Return [x, y] of the center of cell containing provided text 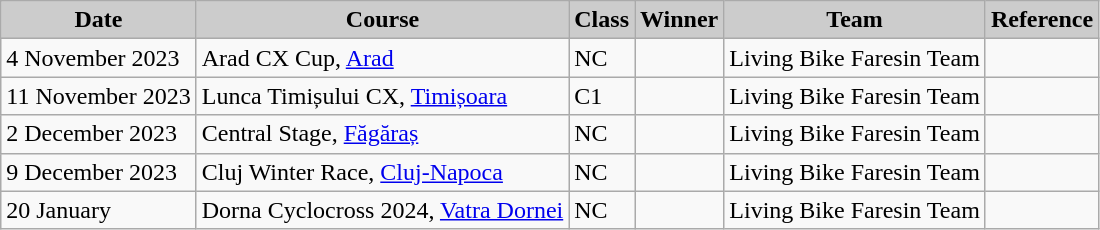
Reference [1042, 20]
Team [855, 20]
4 November 2023 [98, 58]
Winner [678, 20]
2 December 2023 [98, 134]
Arad CX Cup, Arad [382, 58]
9 December 2023 [98, 172]
C1 [602, 96]
11 November 2023 [98, 96]
20 January [98, 210]
Class [602, 20]
Cluj Winter Race, Cluj-Napoca [382, 172]
Central Stage, Făgăraș [382, 134]
Lunca Timișului CX, Timișoara [382, 96]
Dorna Cyclocross 2024, Vatra Dornei [382, 210]
Course [382, 20]
Date [98, 20]
